Pinpoint the cell where the given text exists, returning its [X, Y] midpoint coordinate. 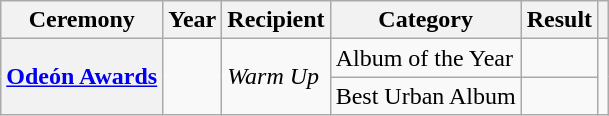
Year [192, 20]
Album of the Year [426, 58]
Recipient [276, 20]
Category [426, 20]
Best Urban Album [426, 96]
Warm Up [276, 77]
Result [559, 20]
Ceremony [82, 20]
Odeón Awards [82, 77]
